Capture the cell that displays the provided text and extract its (x, y) central coordinate. 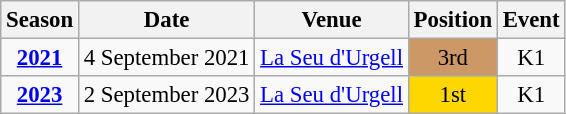
3rd (452, 58)
Season (40, 20)
Position (452, 20)
2021 (40, 58)
4 September 2021 (166, 58)
2023 (40, 95)
1st (452, 95)
2 September 2023 (166, 95)
Event (531, 20)
Venue (332, 20)
Date (166, 20)
